Scan for the cell matching the given text and deliver its [X, Y] coordinate at center. 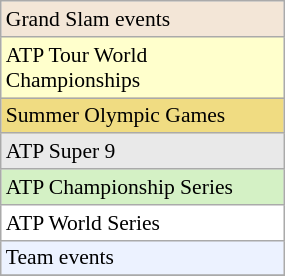
ATP Tour World Championships [142, 68]
Grand Slam events [142, 19]
Summer Olympic Games [142, 116]
ATP Super 9 [142, 152]
Team events [142, 258]
ATP Championship Series [142, 187]
ATP World Series [142, 223]
